Determine the [x, y] coordinate at the center of the cell enclosing the given text.  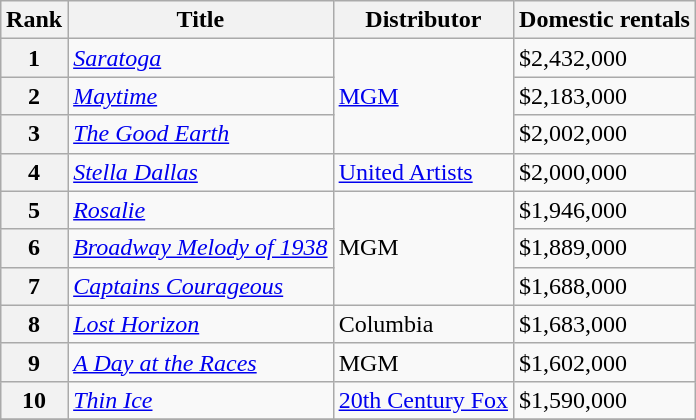
Lost Horizon [200, 324]
Broadway Melody of 1938 [200, 248]
Captains Courageous [200, 286]
$1,602,000 [605, 362]
8 [34, 324]
9 [34, 362]
$2,000,000 [605, 172]
Distributor [423, 20]
$1,889,000 [605, 248]
1 [34, 58]
Rank [34, 20]
Title [200, 20]
5 [34, 210]
3 [34, 134]
Thin Ice [200, 400]
United Artists [423, 172]
6 [34, 248]
$1,688,000 [605, 286]
20th Century Fox [423, 400]
$2,002,000 [605, 134]
Saratoga [200, 58]
Columbia [423, 324]
2 [34, 96]
$1,946,000 [605, 210]
A Day at the Races [200, 362]
4 [34, 172]
$1,590,000 [605, 400]
10 [34, 400]
$1,683,000 [605, 324]
Domestic rentals [605, 20]
Stella Dallas [200, 172]
$2,432,000 [605, 58]
Rosalie [200, 210]
The Good Earth [200, 134]
Maytime [200, 96]
7 [34, 286]
$2,183,000 [605, 96]
